Return the (X, Y) coordinate for the center point of the cell that contains the specified text.  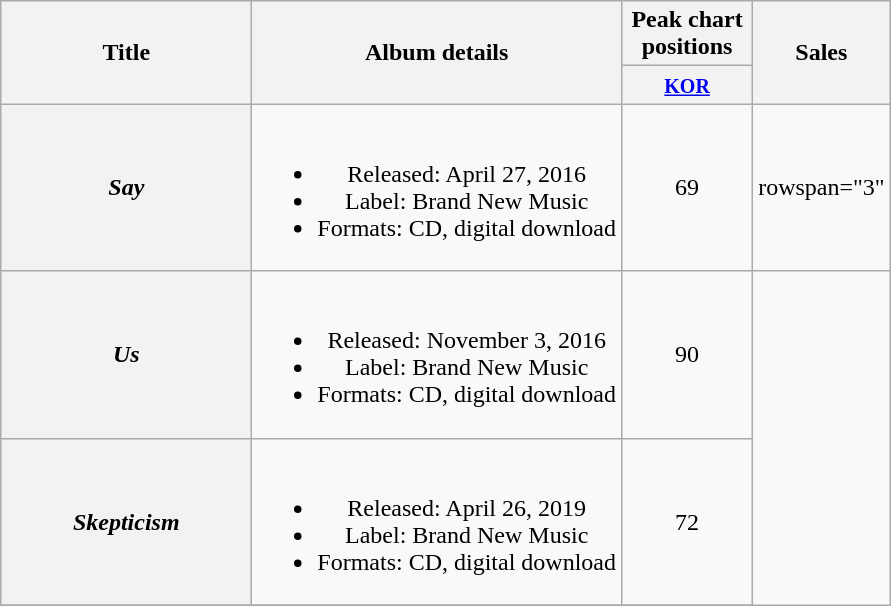
Peak chart positions (688, 34)
Released: April 27, 2016Label: Brand New MusicFormats: CD, digital download (437, 188)
KOR (688, 85)
Us (126, 354)
Say (126, 188)
Skepticism (126, 522)
rowspan="3" (822, 188)
90 (688, 354)
72 (688, 522)
69 (688, 188)
Title (126, 52)
Sales (822, 52)
Released: November 3, 2016Label: Brand New MusicFormats: CD, digital download (437, 354)
Album details (437, 52)
Released: April 26, 2019Label: Brand New MusicFormats: CD, digital download (437, 522)
